Scan for the cell matching the given text and deliver its [x, y] coordinate at center. 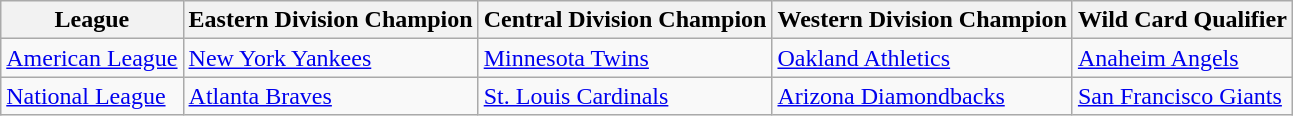
Anaheim Angels [1182, 58]
Western Division Champion [922, 20]
American League [92, 58]
League [92, 20]
Eastern Division Champion [330, 20]
New York Yankees [330, 58]
San Francisco Giants [1182, 96]
Oakland Athletics [922, 58]
Arizona Diamondbacks [922, 96]
Wild Card Qualifier [1182, 20]
Minnesota Twins [625, 58]
National League [92, 96]
Central Division Champion [625, 20]
Atlanta Braves [330, 96]
St. Louis Cardinals [625, 96]
